Output the (x, y) coordinate of the center of the cell containing the given text.  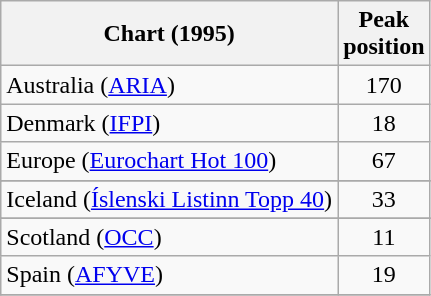
11 (384, 237)
Denmark (IFPI) (170, 123)
170 (384, 85)
Spain (AFYVE) (170, 275)
67 (384, 161)
Scotland (OCC) (170, 237)
19 (384, 275)
Europe (Eurochart Hot 100) (170, 161)
18 (384, 123)
33 (384, 199)
Chart (1995) (170, 34)
Peakposition (384, 34)
Australia (ARIA) (170, 85)
Iceland (Íslenski Listinn Topp 40) (170, 199)
